Pinpoint the cell where the given text exists, returning its (x, y) midpoint coordinate. 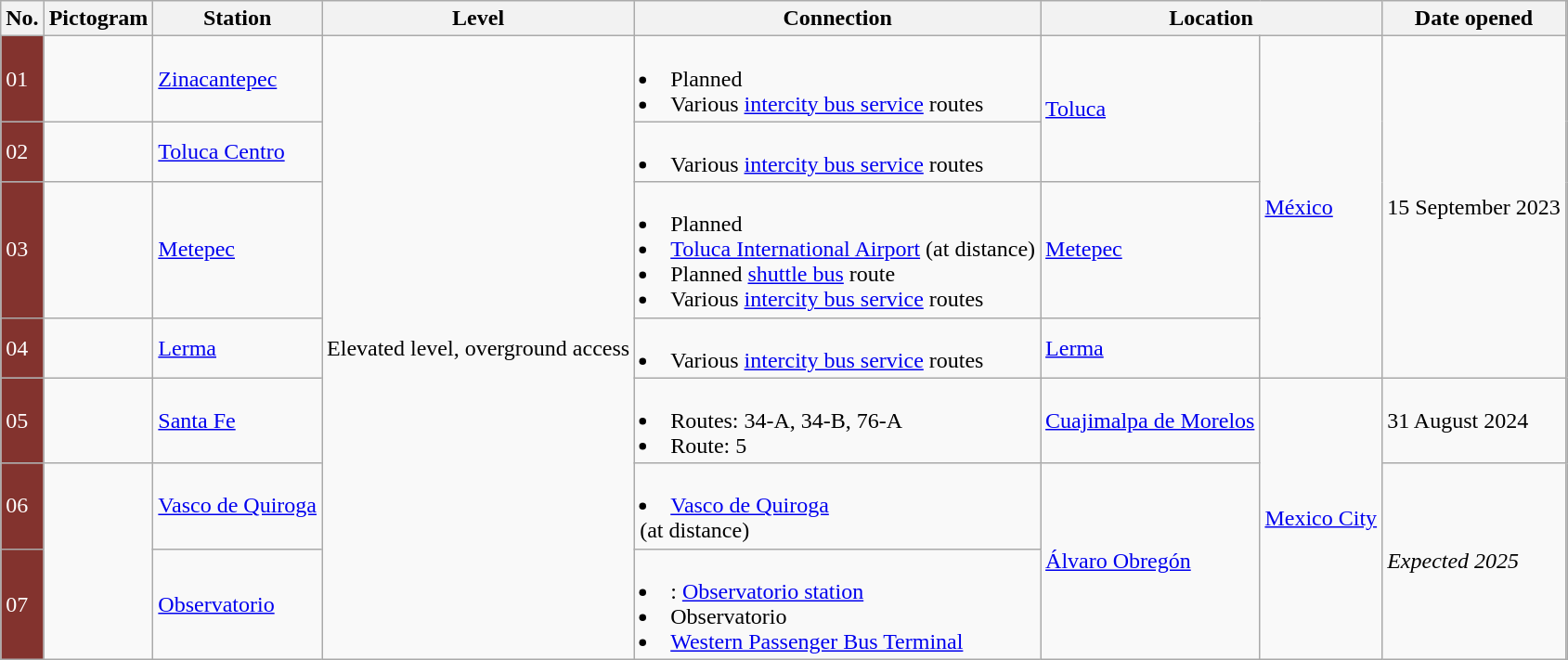
07 (22, 603)
05 (22, 421)
Zinacantepec (238, 79)
Toluca (1150, 110)
: Observatorio station Observatorio Western Passenger Bus Terminal (837, 603)
06 (22, 506)
Observatorio (238, 603)
Cuajimalpa de Morelos (1150, 421)
México (1321, 207)
03 (22, 250)
15 September 2023 (1474, 207)
31 August 2024 (1474, 421)
Álvaro Obregón (1150, 561)
Vasco de Quiroga (238, 506)
02 (22, 152)
No. (22, 19)
Planned Toluca International Airport (at distance) Planned shuttle bus route Various intercity bus service routes (837, 250)
Date opened (1474, 19)
Toluca Centro (238, 152)
01 (22, 79)
04 (22, 347)
Location (1212, 19)
Planned Various intercity bus service routes (837, 79)
Vasco de Quiroga (at distance) (837, 506)
Routes: 34-A, 34-B, 76-A Route: 5 (837, 421)
Connection (837, 19)
Level (479, 19)
Elevated level, overground access (479, 347)
Santa Fe (238, 421)
Station (238, 19)
Mexico City (1321, 518)
Expected 2025 (1474, 561)
Pictogram (98, 19)
